Find where the given text appears and provide that cell's center as (X, Y) coordinate. 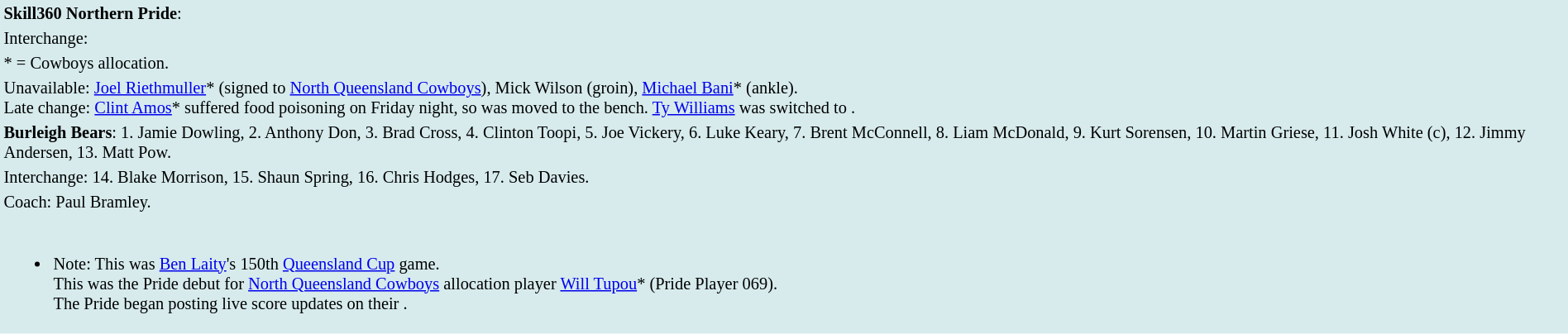
Interchange: (784, 38)
* = Cowboys allocation. (784, 63)
Interchange: 14. Blake Morrison, 15. Shaun Spring, 16. Chris Hodges, 17. Seb Davies. (784, 177)
Skill360 Northern Pride: (784, 13)
Coach: Paul Bramley. (784, 202)
